For the text-containing cell, return its midpoint in (X, Y) coordinate format. 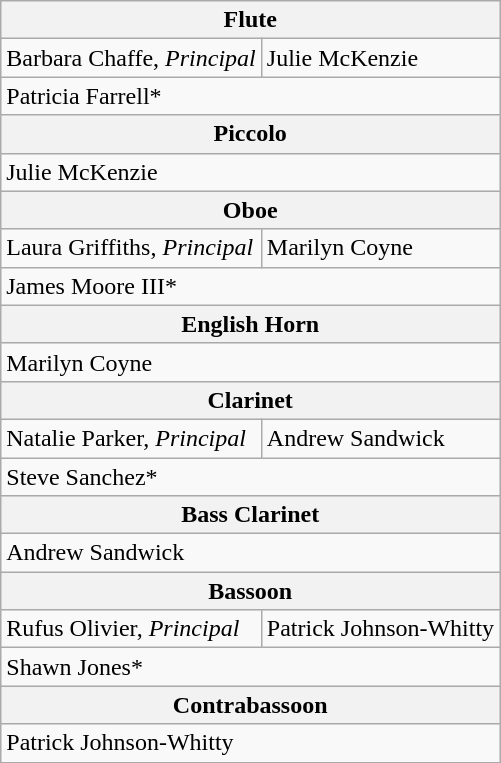
Rufus Olivier, Principal (132, 629)
Bass Clarinet (250, 515)
Contrabassoon (250, 705)
Steve Sanchez* (250, 477)
Barbara Chaffe, Principal (132, 58)
Natalie Parker, Principal (132, 438)
Flute (250, 20)
James Moore III* (250, 286)
Oboe (250, 210)
Bassoon (250, 591)
Laura Griffiths, Principal (132, 248)
Clarinet (250, 400)
English Horn (250, 324)
Shawn Jones* (250, 667)
Patricia Farrell* (250, 96)
Piccolo (250, 134)
